Return the (X, Y) coordinate for the center point of the cell that contains the specified text.  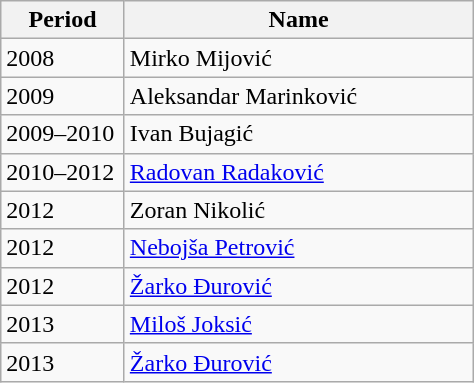
Period (63, 20)
2009 (63, 96)
Name (298, 20)
2010–2012 (63, 172)
2008 (63, 58)
2009–2010 (63, 134)
Mirko Mijović (298, 58)
Aleksandar Marinković (298, 96)
Zoran Nikolić (298, 210)
Ivan Bujagić (298, 134)
Nebojša Petrović (298, 248)
Miloš Joksić (298, 324)
Radovan Radaković (298, 172)
